From the cell containing the given text, extract its center point as (X, Y) coordinate. 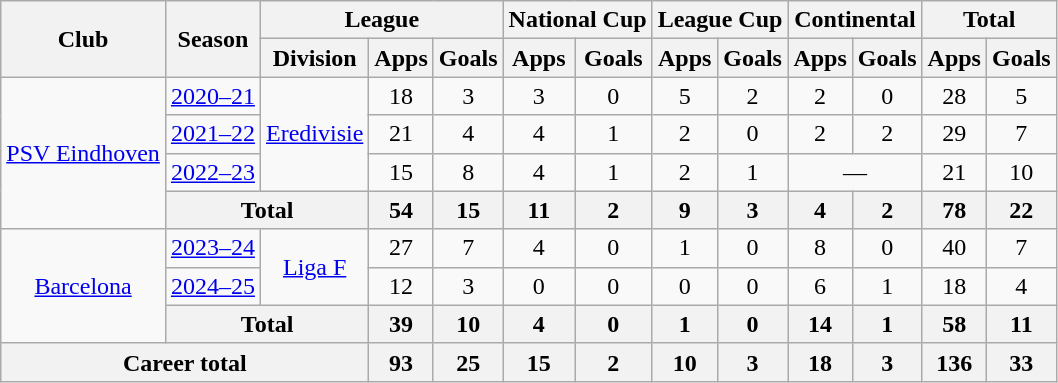
2020–21 (212, 96)
27 (401, 248)
Barcelona (84, 286)
6 (820, 286)
2023–24 (212, 248)
2024–25 (212, 286)
Division (314, 58)
National Cup (578, 20)
39 (401, 324)
22 (1021, 210)
Eredivisie (314, 134)
93 (401, 362)
PSV Eindhoven (84, 153)
58 (954, 324)
Season (212, 39)
League (382, 20)
14 (820, 324)
2022–23 (212, 172)
136 (954, 362)
2021–22 (212, 134)
25 (468, 362)
9 (684, 210)
Club (84, 39)
Career total (185, 362)
Continental (855, 20)
54 (401, 210)
40 (954, 248)
33 (1021, 362)
29 (954, 134)
Liga F (314, 267)
78 (954, 210)
28 (954, 96)
12 (401, 286)
League Cup (720, 20)
— (855, 172)
